For the text-containing cell, return its midpoint in [x, y] coordinate format. 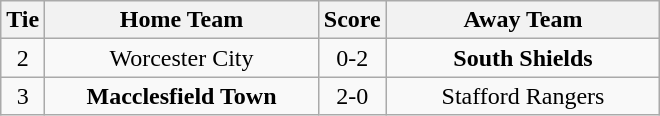
2 [23, 58]
Stafford Rangers [523, 96]
Macclesfield Town [182, 96]
3 [23, 96]
Worcester City [182, 58]
2-0 [352, 96]
0-2 [352, 58]
South Shields [523, 58]
Tie [23, 20]
Away Team [523, 20]
Home Team [182, 20]
Score [352, 20]
